Locate the cell with the specified text and output its (X, Y) center coordinate. 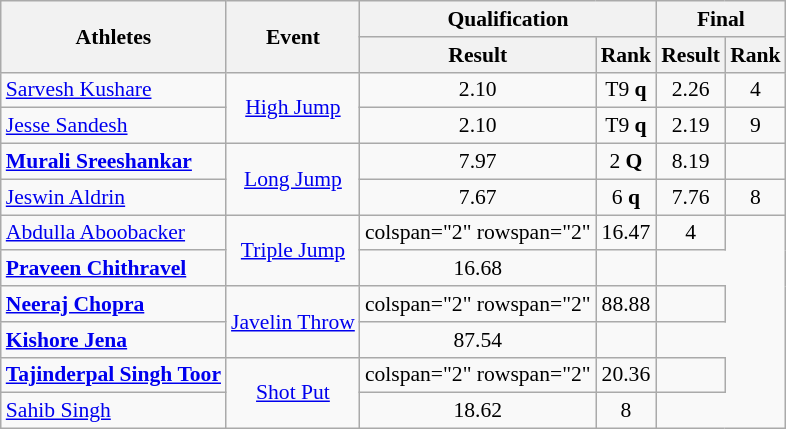
Qualification (508, 19)
Abdulla Aboobacker (114, 233)
9 (756, 126)
Sahib Singh (114, 411)
18.62 (478, 411)
Sarvesh Kushare (114, 90)
High Jump (293, 108)
20.36 (626, 375)
16.68 (478, 269)
Tajinderpal Singh Toor (114, 375)
Praveen Chithravel (114, 269)
16.47 (626, 233)
6 q (626, 197)
Neeraj Chopra (114, 304)
Event (293, 36)
Jesse Sandesh (114, 126)
Murali Sreeshankar (114, 162)
7.97 (478, 162)
88.88 (626, 304)
Long Jump (293, 180)
Javelin Throw (293, 322)
Shot Put (293, 392)
Jeswin Aldrin (114, 197)
7.67 (478, 197)
87.54 (478, 340)
8.19 (690, 162)
Final (720, 19)
2.19 (690, 126)
Kishore Jena (114, 340)
Athletes (114, 36)
Triple Jump (293, 250)
2 Q (626, 162)
2.26 (690, 90)
7.76 (690, 197)
